Scan for the cell matching the given text and deliver its (X, Y) coordinate at center. 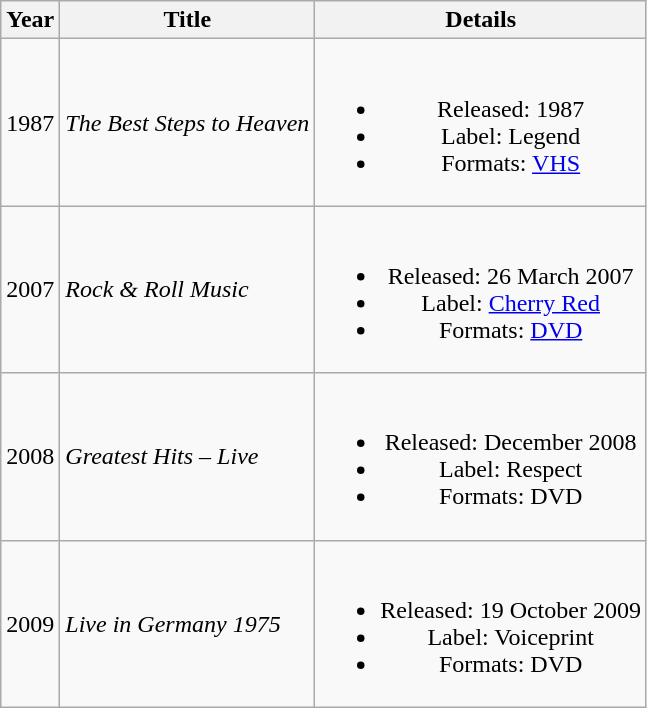
Released: 19 October 2009Label: VoiceprintFormats: DVD (481, 624)
Live in Germany 1975 (188, 624)
The Best Steps to Heaven (188, 122)
Greatest Hits – Live (188, 456)
Details (481, 20)
2007 (30, 290)
Released: December 2008Label: RespectFormats: DVD (481, 456)
Released: 26 March 2007Label: Cherry RedFormats: DVD (481, 290)
Rock & Roll Music (188, 290)
1987 (30, 122)
Released: 1987Label: LegendFormats: VHS (481, 122)
2008 (30, 456)
2009 (30, 624)
Title (188, 20)
Year (30, 20)
